Return the [x, y] coordinate for the center point of the cell that contains the specified text.  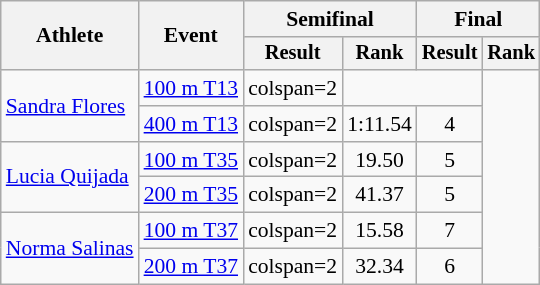
41.37 [380, 195]
Lucia Quijada [70, 178]
Athlete [70, 36]
400 m T13 [191, 124]
100 m T13 [191, 88]
19.50 [380, 160]
6 [450, 267]
200 m T37 [191, 267]
32.34 [380, 267]
1:11.54 [380, 124]
Semifinal [330, 19]
15.58 [380, 231]
Norma Salinas [70, 248]
100 m T35 [191, 160]
4 [450, 124]
Sandra Flores [70, 106]
100 m T37 [191, 231]
7 [450, 231]
Final [478, 19]
Event [191, 36]
200 m T35 [191, 195]
